Detect which cell encompasses the target text, then output its [x, y] center coordinate. 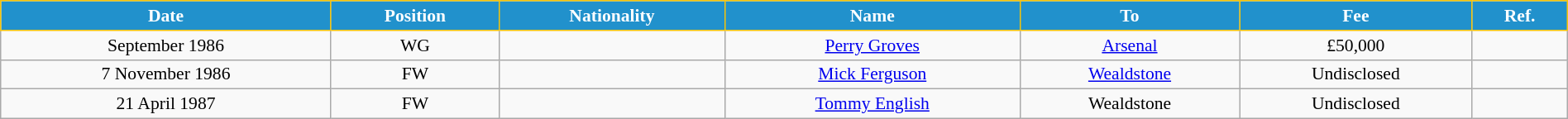
Arsenal [1130, 45]
21 April 1987 [166, 104]
Date [166, 16]
£50,000 [1356, 45]
Name [872, 16]
Ref. [1520, 16]
To [1130, 16]
September 1986 [166, 45]
Position [415, 16]
Tommy English [872, 104]
Fee [1356, 16]
WG [415, 45]
7 November 1986 [166, 74]
Mick Ferguson [872, 74]
Nationality [612, 16]
Perry Groves [872, 45]
